For the text-containing cell, return its midpoint in [x, y] coordinate format. 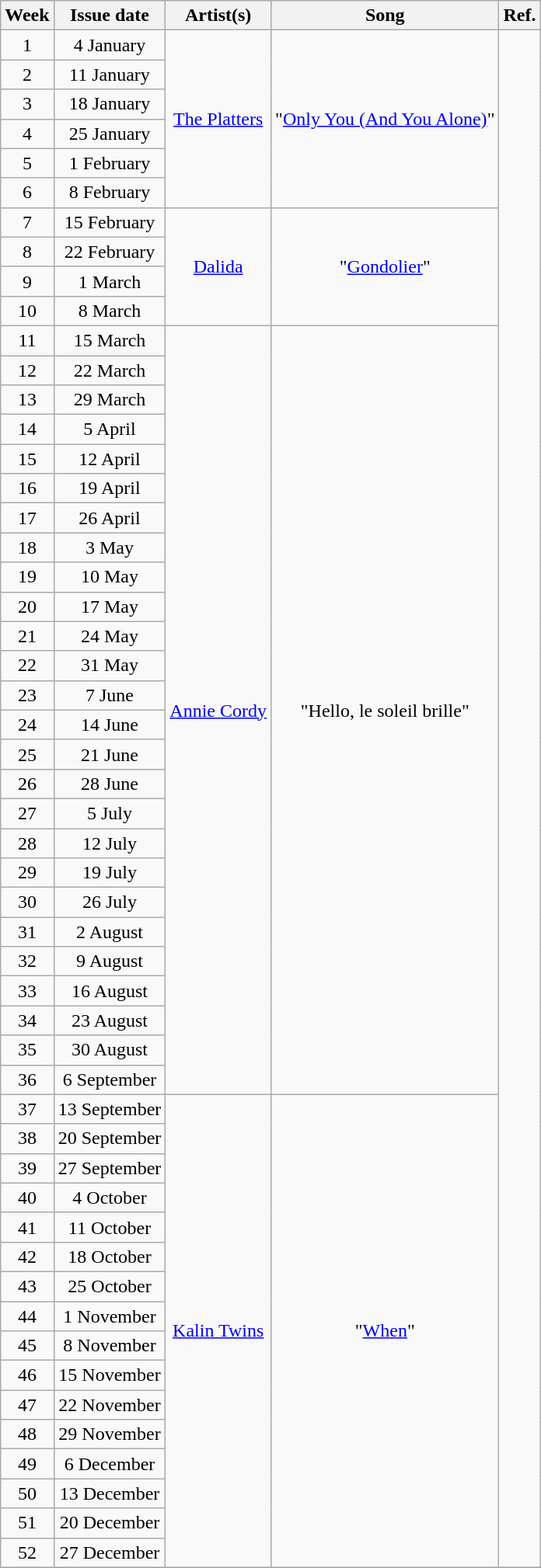
16 August [110, 991]
21 June [110, 754]
19 April [110, 488]
"Hello, le soleil brille" [386, 710]
3 [27, 104]
4 January [110, 45]
12 [27, 370]
23 [27, 695]
5 [27, 163]
34 [27, 1020]
21 [27, 636]
36 [27, 1080]
28 June [110, 784]
35 [27, 1050]
13 December [110, 1493]
26 [27, 784]
22 [27, 666]
13 [27, 400]
31 [27, 932]
10 [27, 311]
44 [27, 1316]
Annie Cordy [218, 710]
33 [27, 991]
27 December [110, 1552]
1 March [110, 281]
8 November [110, 1346]
39 [27, 1168]
25 October [110, 1286]
6 December [110, 1464]
28 [27, 843]
2 [27, 75]
Song [386, 16]
31 May [110, 666]
14 June [110, 725]
9 [27, 281]
29 March [110, 400]
42 [27, 1257]
18 October [110, 1257]
6 September [110, 1080]
19 [27, 577]
6 [27, 193]
25 January [110, 134]
26 April [110, 518]
"When" [386, 1331]
15 March [110, 340]
27 September [110, 1168]
12 July [110, 843]
40 [27, 1198]
5 July [110, 813]
30 [27, 902]
46 [27, 1375]
10 May [110, 577]
12 April [110, 459]
Dalida [218, 266]
20 September [110, 1139]
23 August [110, 1020]
52 [27, 1552]
4 October [110, 1198]
47 [27, 1405]
2 August [110, 932]
8 March [110, 311]
26 July [110, 902]
8 February [110, 193]
11 [27, 340]
41 [27, 1227]
49 [27, 1464]
7 June [110, 695]
24 May [110, 636]
20 [27, 607]
19 July [110, 873]
32 [27, 961]
Artist(s) [218, 16]
50 [27, 1493]
1 February [110, 163]
13 September [110, 1109]
37 [27, 1109]
7 [27, 222]
5 April [110, 429]
18 January [110, 104]
29 November [110, 1434]
16 [27, 488]
11 October [110, 1227]
45 [27, 1346]
Week [27, 16]
17 [27, 518]
22 November [110, 1405]
11 January [110, 75]
14 [27, 429]
51 [27, 1523]
"Gondolier" [386, 266]
15 November [110, 1375]
9 August [110, 961]
8 [27, 252]
30 August [110, 1050]
29 [27, 873]
1 November [110, 1316]
15 February [110, 222]
43 [27, 1286]
3 May [110, 548]
22 March [110, 370]
"Only You (And You Alone)" [386, 119]
18 [27, 548]
Issue date [110, 16]
24 [27, 725]
48 [27, 1434]
27 [27, 813]
38 [27, 1139]
25 [27, 754]
The Platters [218, 119]
15 [27, 459]
Ref. [519, 16]
1 [27, 45]
Kalin Twins [218, 1331]
22 February [110, 252]
20 December [110, 1523]
4 [27, 134]
17 May [110, 607]
